Detect which cell encompasses the target text, then output its (X, Y) center coordinate. 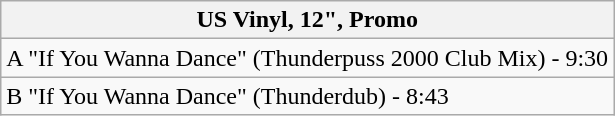
A "If You Wanna Dance" (Thunderpuss 2000 Club Mix) - 9:30 (308, 58)
US Vinyl, 12", Promo (308, 20)
B "If You Wanna Dance" (Thunderdub) - 8:43 (308, 96)
